Extract the [x, y] coordinate from the center of the cell holding the provided text.  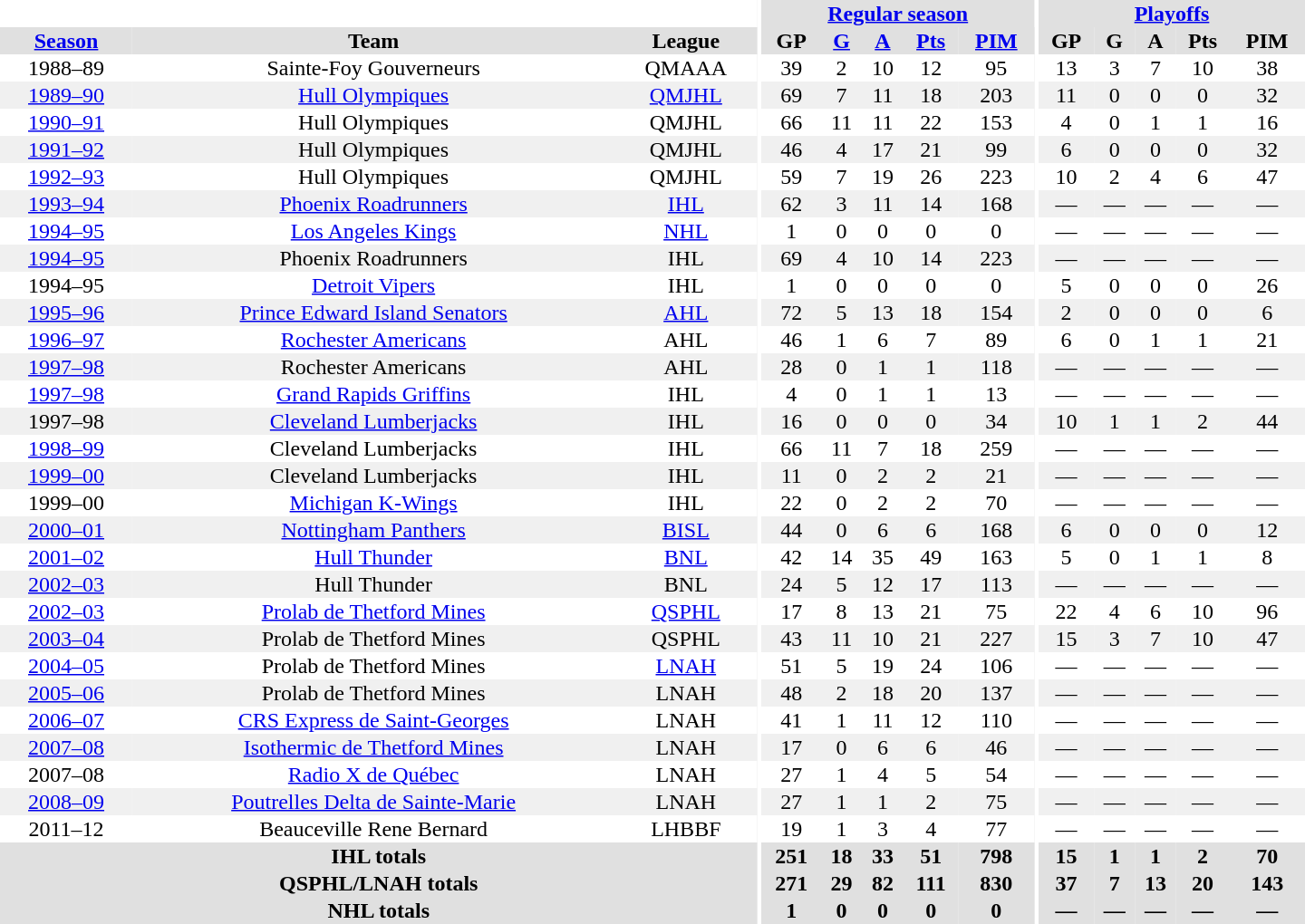
Poutrelles Delta de Sainte-Marie [373, 802]
42 [790, 557]
Michigan K-Wings [373, 503]
CRS Express de Saint-Georges [373, 720]
110 [997, 720]
82 [883, 883]
2008–09 [66, 802]
271 [790, 883]
251 [790, 856]
BISL [685, 530]
143 [1267, 883]
137 [997, 693]
38 [1267, 68]
Los Angeles Kings [373, 231]
59 [790, 177]
2001–02 [66, 557]
QSPHL/LNAH totals [379, 883]
1992–93 [66, 177]
34 [997, 421]
QMAAA [685, 68]
Beauceville Rene Bernard [373, 829]
203 [997, 95]
Nottingham Panthers [373, 530]
48 [790, 693]
Isothermic de Thetford Mines [373, 747]
Grand Rapids Griffins [373, 394]
Season [66, 41]
153 [997, 122]
1991–92 [66, 149]
72 [790, 313]
Team [373, 41]
1993–94 [66, 204]
Sainte-Foy Gouverneurs [373, 68]
37 [1066, 883]
49 [932, 557]
154 [997, 313]
77 [997, 829]
39 [790, 68]
Prince Edward Island Senators [373, 313]
2004–05 [66, 666]
95 [997, 68]
41 [790, 720]
798 [997, 856]
28 [790, 367]
LHBBF [685, 829]
Radio X de Québec [373, 775]
Playoffs [1172, 14]
2011–12 [66, 829]
33 [883, 856]
35 [883, 557]
89 [997, 340]
43 [790, 639]
1988–89 [66, 68]
IHL totals [379, 856]
830 [997, 883]
113 [997, 584]
1996–97 [66, 340]
NHL [685, 231]
118 [997, 367]
99 [997, 149]
54 [997, 775]
1989–90 [66, 95]
1990–91 [66, 122]
League [685, 41]
Regular season [897, 14]
62 [790, 204]
106 [997, 666]
NHL totals [379, 910]
96 [1267, 611]
2005–06 [66, 693]
Detroit Vipers [373, 285]
1998–99 [66, 448]
259 [997, 448]
163 [997, 557]
1995–96 [66, 313]
2006–07 [66, 720]
2000–01 [66, 530]
29 [841, 883]
111 [932, 883]
2003–04 [66, 639]
227 [997, 639]
